Provide the (x, y) coordinate of the cell's center where the given text is located.  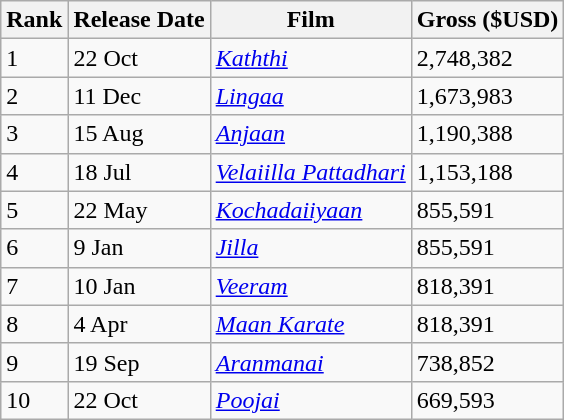
Aranmanai (310, 362)
2,748,382 (488, 58)
1,153,188 (488, 172)
1,190,388 (488, 134)
9 Jan (139, 248)
8 (34, 324)
Maan Karate (310, 324)
Kochadaiiyaan (310, 210)
1 (34, 58)
738,852 (488, 362)
Velaiilla Pattadhari (310, 172)
Jilla (310, 248)
1,673,983 (488, 96)
Release Date (139, 20)
Poojai (310, 400)
9 (34, 362)
19 Sep (139, 362)
Rank (34, 20)
18 Jul (139, 172)
7 (34, 286)
Kaththi (310, 58)
3 (34, 134)
11 Dec (139, 96)
4 Apr (139, 324)
10 (34, 400)
Lingaa (310, 96)
15 Aug (139, 134)
Veeram (310, 286)
22 May (139, 210)
5 (34, 210)
Gross ($USD) (488, 20)
Anjaan (310, 134)
6 (34, 248)
10 Jan (139, 286)
2 (34, 96)
4 (34, 172)
Film (310, 20)
669,593 (488, 400)
